Search for the cell housing the specified text and yield its (x, y) center coordinate. 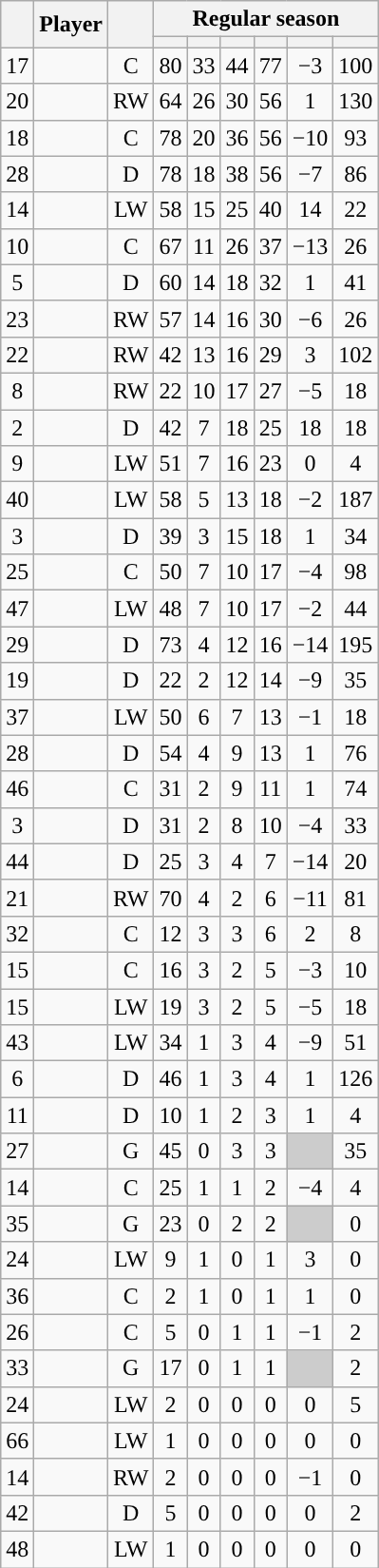
60 (171, 282)
100 (355, 66)
67 (171, 246)
−10 (310, 138)
Regular season (266, 19)
187 (355, 500)
64 (171, 102)
−7 (310, 174)
93 (355, 138)
195 (355, 645)
102 (355, 355)
47 (17, 609)
−6 (310, 319)
76 (355, 753)
98 (355, 572)
39 (171, 536)
−11 (310, 898)
81 (355, 898)
41 (355, 282)
130 (355, 102)
−13 (310, 246)
77 (270, 66)
74 (355, 789)
43 (17, 1043)
57 (171, 319)
126 (355, 1079)
86 (355, 174)
45 (171, 1152)
Player (71, 25)
66 (17, 1441)
54 (171, 753)
80 (171, 66)
70 (171, 898)
73 (171, 645)
38 (237, 174)
21 (17, 898)
